Search for the cell housing the specified text and yield its [x, y] center coordinate. 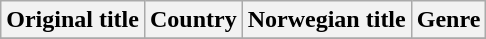
Country [193, 20]
Original title [73, 20]
Norwegian title [326, 20]
Genre [448, 20]
